Extract the [x, y] coordinate from the center of the cell holding the provided text.  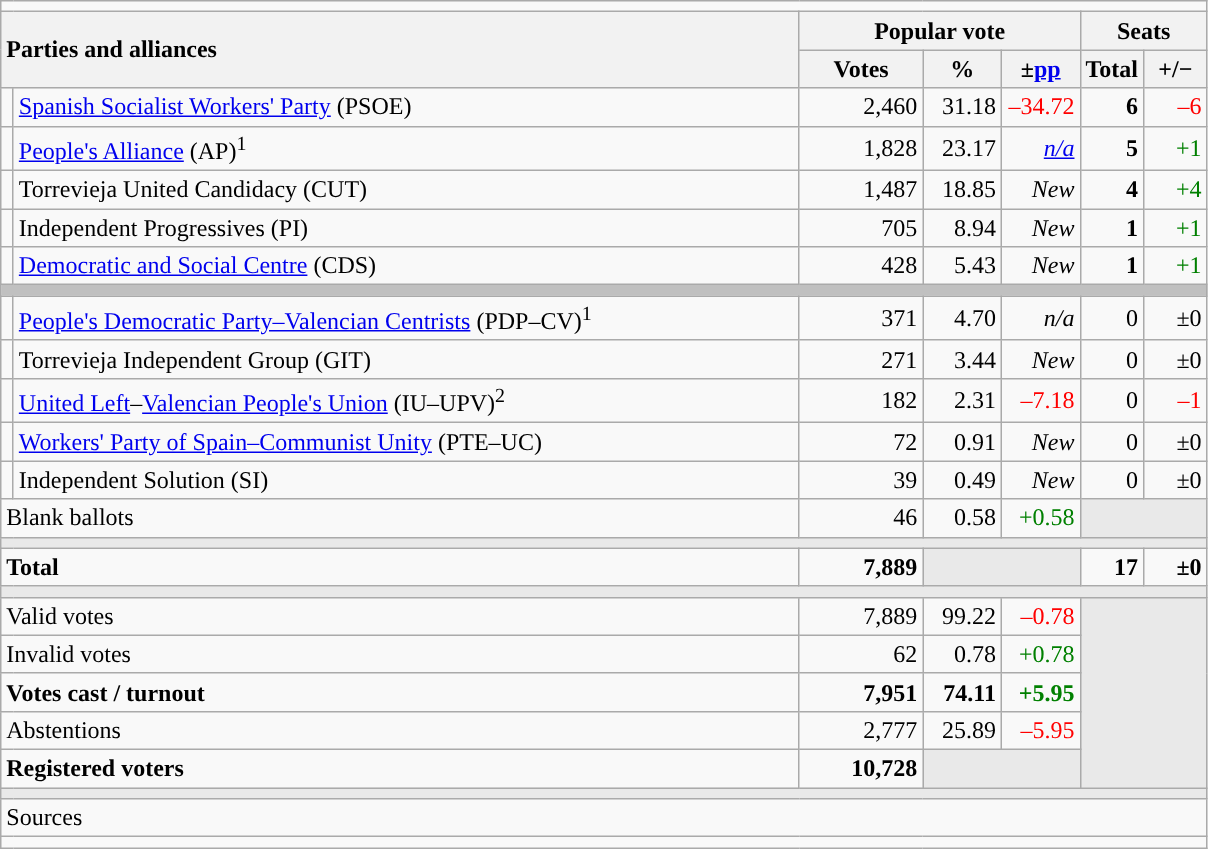
25.89 [962, 731]
2.31 [962, 400]
6 [1112, 107]
–34.72 [1040, 107]
% [962, 69]
5.43 [962, 266]
705 [861, 228]
0.49 [962, 480]
1,828 [861, 148]
10,728 [861, 769]
23.17 [962, 148]
Democratic and Social Centre (CDS) [406, 266]
Sources [604, 818]
39 [861, 480]
62 [861, 654]
+5.95 [1040, 692]
+4 [1176, 190]
–5.95 [1040, 731]
–0.78 [1040, 616]
5 [1112, 148]
2,777 [861, 731]
7,951 [861, 692]
72 [861, 442]
4.70 [962, 318]
46 [861, 518]
371 [861, 318]
Blank ballots [400, 518]
Workers' Party of Spain–Communist Unity (PTE–UC) [406, 442]
+0.78 [1040, 654]
Registered voters [400, 769]
31.18 [962, 107]
±pp [1040, 69]
People's Alliance (AP)1 [406, 148]
–6 [1176, 107]
Votes [861, 69]
+0.58 [1040, 518]
Parties and alliances [400, 50]
99.22 [962, 616]
4 [1112, 190]
0.91 [962, 442]
Votes cast / turnout [400, 692]
+/− [1176, 69]
Invalid votes [400, 654]
3.44 [962, 359]
People's Democratic Party–Valencian Centrists (PDP–CV)1 [406, 318]
0.78 [962, 654]
8.94 [962, 228]
2,460 [861, 107]
United Left–Valencian People's Union (IU–UPV)2 [406, 400]
1,487 [861, 190]
Independent Progressives (PI) [406, 228]
428 [861, 266]
Torrevieja Independent Group (GIT) [406, 359]
–1 [1176, 400]
Seats [1144, 31]
74.11 [962, 692]
Torrevieja United Candidacy (CUT) [406, 190]
Abstentions [400, 731]
0.58 [962, 518]
182 [861, 400]
Spanish Socialist Workers' Party (PSOE) [406, 107]
Popular vote [940, 31]
271 [861, 359]
–7.18 [1040, 400]
Valid votes [400, 616]
18.85 [962, 190]
Independent Solution (SI) [406, 480]
17 [1112, 567]
